Detect which cell encompasses the target text, then output its (X, Y) center coordinate. 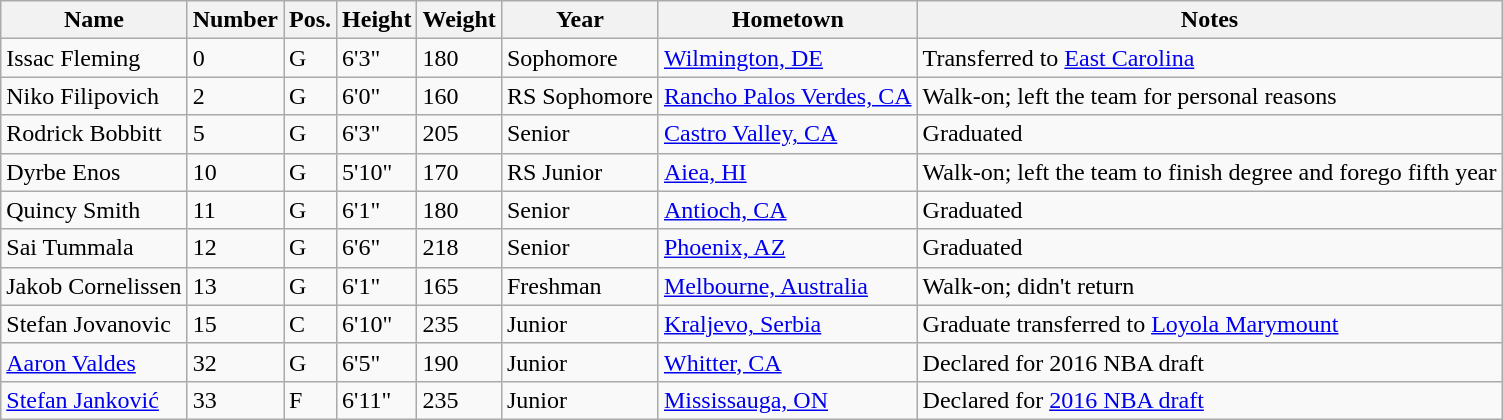
C (310, 324)
RS Junior (580, 172)
Walk-on; didn't return (1210, 286)
6'6" (377, 248)
F (310, 400)
Height (377, 20)
Transferred to East Carolina (1210, 58)
Rancho Palos Verdes, CA (788, 96)
Year (580, 20)
Antioch, CA (788, 210)
Whitter, CA (788, 362)
Dyrbe Enos (94, 172)
Hometown (788, 20)
Sophomore (580, 58)
Rodrick Bobbitt (94, 134)
Kraljevo, Serbia (788, 324)
Stefan Janković (94, 400)
6'10" (377, 324)
15 (235, 324)
6'11" (377, 400)
Name (94, 20)
33 (235, 400)
5'10" (377, 172)
Wilmington, DE (788, 58)
Freshman (580, 286)
Quincy Smith (94, 210)
5 (235, 134)
Stefan Jovanovic (94, 324)
Graduate transferred to Loyola Marymount (1210, 324)
6'0" (377, 96)
Castro Valley, CA (788, 134)
10 (235, 172)
Niko Filipovich (94, 96)
Aaron Valdes (94, 362)
12 (235, 248)
13 (235, 286)
RS Sophomore (580, 96)
170 (459, 172)
Phoenix, AZ (788, 248)
Notes (1210, 20)
Number (235, 20)
218 (459, 248)
32 (235, 362)
160 (459, 96)
Aiea, HI (788, 172)
Melbourne, Australia (788, 286)
Issac Fleming (94, 58)
Mississauga, ON (788, 400)
Weight (459, 20)
Walk-on; left the team for personal reasons (1210, 96)
Sai Tummala (94, 248)
Walk-on; left the team to finish degree and forego fifth year (1210, 172)
Pos. (310, 20)
190 (459, 362)
205 (459, 134)
0 (235, 58)
6'5" (377, 362)
2 (235, 96)
Jakob Cornelissen (94, 286)
11 (235, 210)
165 (459, 286)
